Detect which cell encompasses the target text, then output its [x, y] center coordinate. 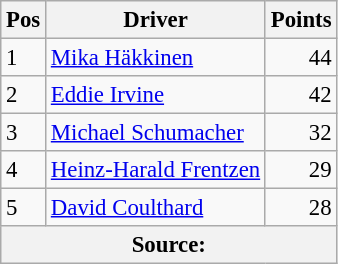
5 [24, 208]
2 [24, 95]
4 [24, 170]
Eddie Irvine [156, 95]
1 [24, 58]
28 [300, 208]
44 [300, 58]
Michael Schumacher [156, 133]
32 [300, 133]
Points [300, 20]
3 [24, 133]
42 [300, 95]
David Coulthard [156, 208]
Driver [156, 20]
Mika Häkkinen [156, 58]
Heinz-Harald Frentzen [156, 170]
Pos [24, 20]
29 [300, 170]
Source: [169, 245]
